Scan for the cell matching the given text and deliver its (x, y) coordinate at center. 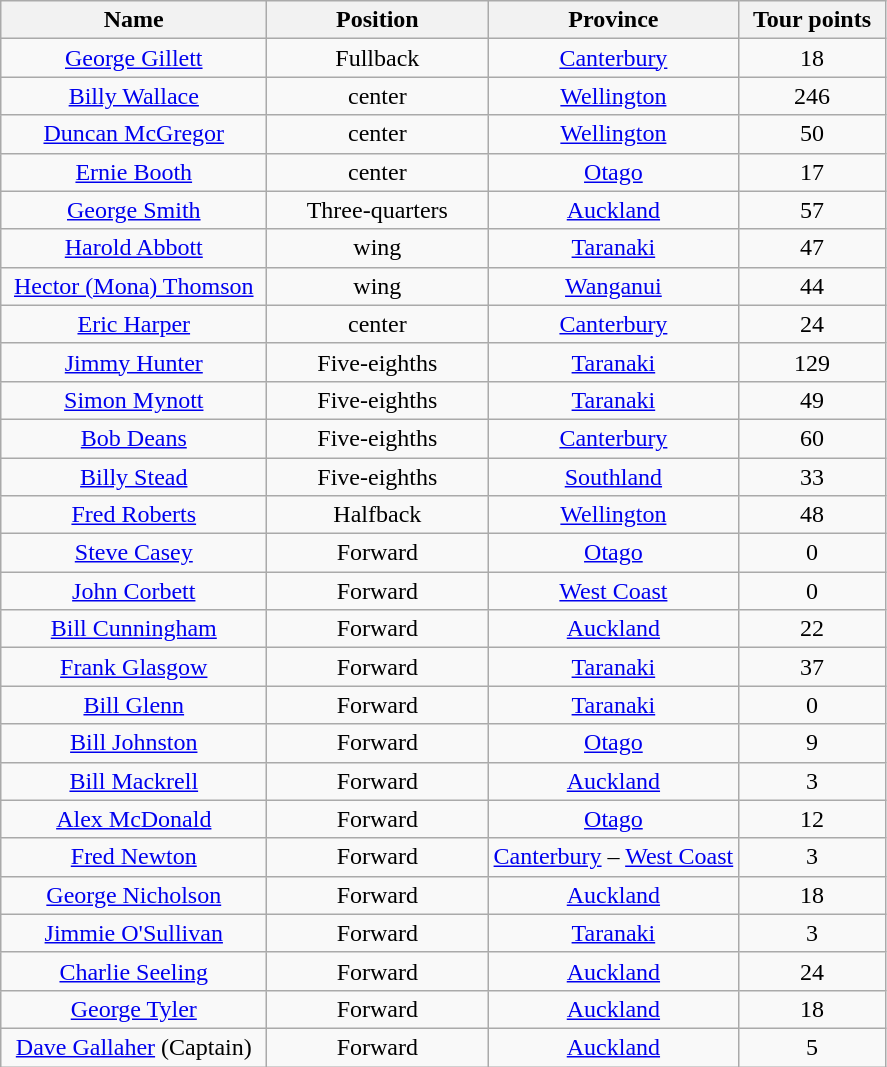
44 (812, 286)
Bob Deans (134, 438)
Bill Glenn (134, 705)
Province (614, 20)
Fred Roberts (134, 515)
Wanganui (614, 286)
Tour points (812, 20)
Harold Abbott (134, 248)
Alex McDonald (134, 819)
5 (812, 1047)
Halfback (378, 515)
246 (812, 96)
Hector (Mona) Thomson (134, 286)
9 (812, 743)
Bill Cunningham (134, 629)
Billy Stead (134, 477)
49 (812, 400)
37 (812, 667)
Fred Newton (134, 857)
Jimmy Hunter (134, 362)
George Tyler (134, 1009)
60 (812, 438)
George Smith (134, 210)
Ernie Booth (134, 172)
48 (812, 515)
129 (812, 362)
John Corbett (134, 591)
Position (378, 20)
Canterbury – West Coast (614, 857)
Dave Gallaher (Captain) (134, 1047)
Bill Mackrell (134, 781)
57 (812, 210)
22 (812, 629)
Billy Wallace (134, 96)
12 (812, 819)
Duncan McGregor (134, 134)
Three-quarters (378, 210)
47 (812, 248)
West Coast (614, 591)
Eric Harper (134, 324)
33 (812, 477)
Steve Casey (134, 553)
Name (134, 20)
George Nicholson (134, 895)
Bill Johnston (134, 743)
17 (812, 172)
Simon Mynott (134, 400)
Frank Glasgow (134, 667)
Fullback (378, 58)
Charlie Seeling (134, 971)
50 (812, 134)
George Gillett (134, 58)
Jimmie O'Sullivan (134, 933)
Southland (614, 477)
